Determine the [X, Y] coordinate at the center of the cell enclosing the given text.  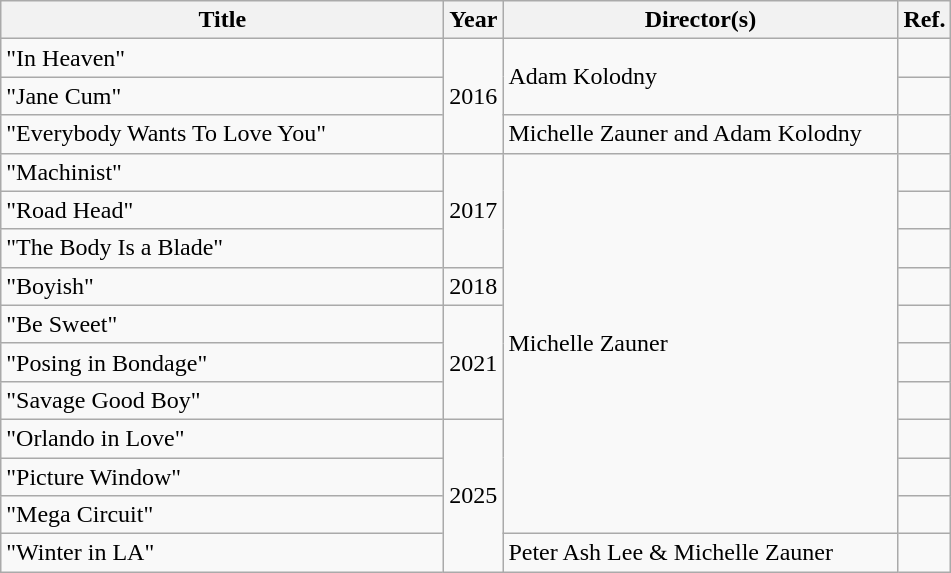
"Everybody Wants To Love You" [222, 134]
2021 [474, 362]
Ref. [924, 20]
"Orlando in Love" [222, 438]
2017 [474, 210]
Title [222, 20]
Michelle Zauner and Adam Kolodny [700, 134]
"Winter in LA" [222, 553]
"In Heaven" [222, 58]
"Machinist" [222, 172]
"Be Sweet" [222, 324]
2018 [474, 286]
Michelle Zauner [700, 344]
Peter Ash Lee & Michelle Zauner [700, 553]
Director(s) [700, 20]
"Savage Good Boy" [222, 400]
"Picture Window" [222, 477]
Year [474, 20]
"Jane Cum" [222, 96]
2016 [474, 96]
2025 [474, 495]
"Boyish" [222, 286]
"Mega Circuit" [222, 515]
"The Body Is a Blade" [222, 248]
Adam Kolodny [700, 77]
"Posing in Bondage" [222, 362]
"Road Head" [222, 210]
